Return [x, y] of the center of cell containing provided text 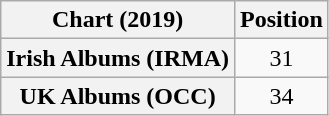
31 [282, 58]
34 [282, 96]
Chart (2019) [118, 20]
Position [282, 20]
Irish Albums (IRMA) [118, 58]
UK Albums (OCC) [118, 96]
